Determine the (X, Y) coordinate at the center of the cell enclosing the given text.  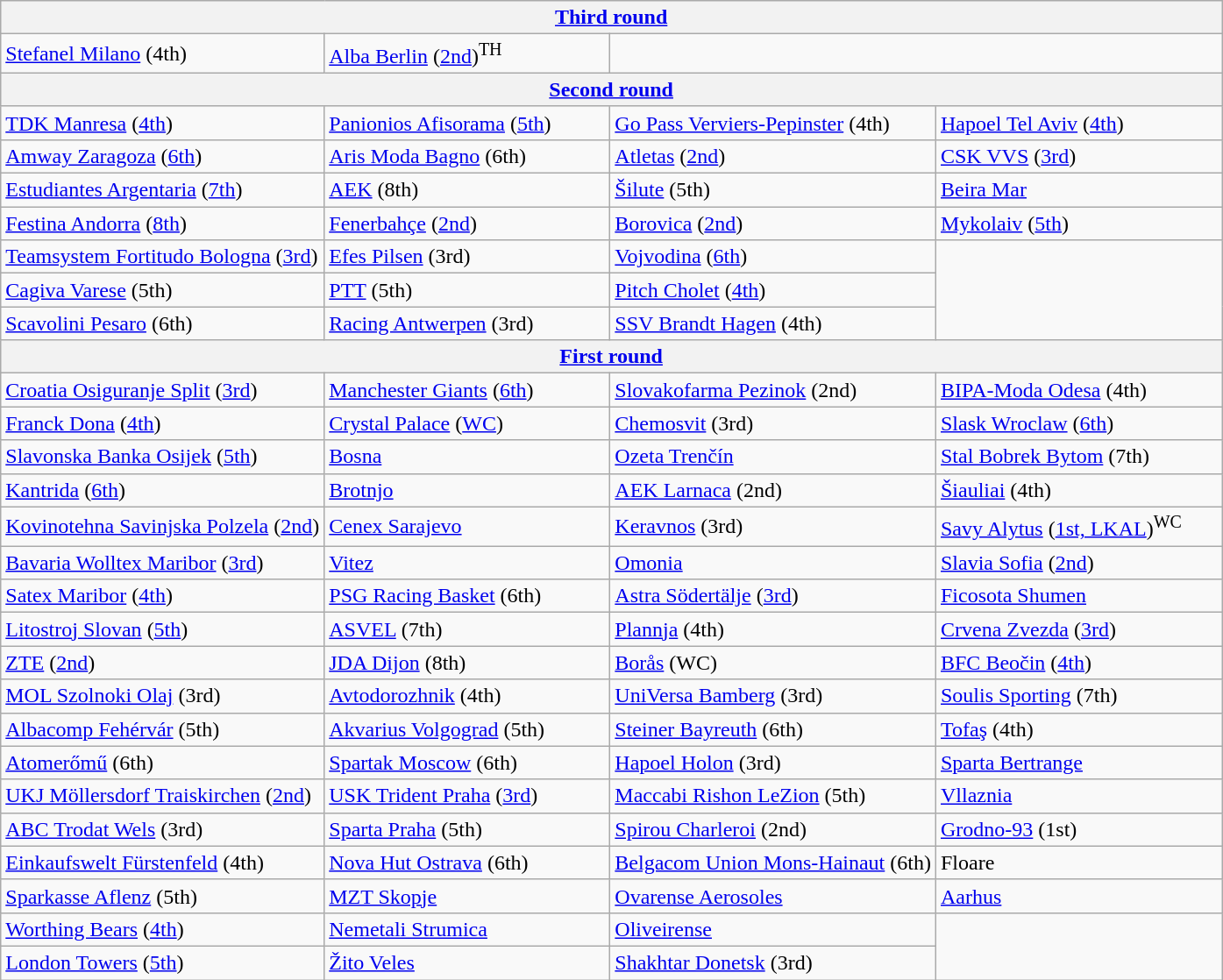
Plannja (4th) (773, 629)
Albacomp Fehérvár (5th) (163, 729)
Croatia Osiguranje Split (3rd) (163, 390)
Second round (612, 89)
Grodno-93 (1st) (1078, 829)
BIPA-Moda Odesa (4th) (1078, 390)
Pitch Cholet (4th) (773, 290)
Shakhtar Donetsk (3rd) (773, 962)
TDK Manresa (4th) (163, 123)
Šiauliai (4th) (1078, 490)
ZTE (2nd) (163, 663)
Litostroj Slovan (5th) (163, 629)
Hapoel Holon (3rd) (773, 763)
Avtodorozhnik (4th) (467, 696)
Šilute (5th) (773, 190)
Žito Veles (467, 962)
Beira Mar (1078, 190)
Slovakofarma Pezinok (2nd) (773, 390)
Bavaria Wolltex Maribor (3rd) (163, 563)
Einkaufswelt Fürstenfeld (4th) (163, 863)
Panionios Afisorama (5th) (467, 123)
Alba Berlin (2nd)TH (467, 54)
Cenex Sarajevo (467, 526)
Soulis Sporting (7th) (1078, 696)
Manchester Giants (6th) (467, 390)
Worthing Bears (4th) (163, 929)
Ozeta Trenčín (773, 457)
Borås (WC) (773, 663)
Slavonska Banka Osijek (5th) (163, 457)
Festina Andorra (8th) (163, 224)
Ficosota Shumen (1078, 596)
Franck Dona (4th) (163, 423)
Aris Moda Bagno (6th) (467, 156)
Go Pass Verviers-Pepinster (4th) (773, 123)
Amway Zaragoza (6th) (163, 156)
Steiner Bayreuth (6th) (773, 729)
Slavia Sofia (2nd) (1078, 563)
Vllaznia (1078, 796)
Third round (612, 18)
JDA Dijon (8th) (467, 663)
Racing Antwerpen (3rd) (467, 323)
Kovinotehna Savinjska Polzela (2nd) (163, 526)
Ovarense Aerosoles (773, 896)
Satex Maribor (4th) (163, 596)
Vitez (467, 563)
Stal Bobrek Bytom (7th) (1078, 457)
Savy Alytus (1st, LKAL)WC (1078, 526)
Keravnos (3rd) (773, 526)
Kantrida (6th) (163, 490)
BFC Beočin (4th) (1078, 663)
MZT Skopje (467, 896)
ASVEL (7th) (467, 629)
Spartak Moscow (6th) (467, 763)
PTT (5th) (467, 290)
UniVersa Bamberg (3rd) (773, 696)
Astra Södertälje (3rd) (773, 596)
Slask Wroclaw (6th) (1078, 423)
USK Trident Praha (3rd) (467, 796)
Crvena Zvezda (3rd) (1078, 629)
Floare (1078, 863)
SSV Brandt Hagen (4th) (773, 323)
AEK (8th) (467, 190)
Teamsystem Fortitudo Bologna (3rd) (163, 257)
Mykolaiv (5th) (1078, 224)
MOL Szolnoki Olaj (3rd) (163, 696)
Brotnjo (467, 490)
Spirou Charleroi (2nd) (773, 829)
PSG Racing Basket (6th) (467, 596)
Stefanel Milano (4th) (163, 54)
Nemetali Strumica (467, 929)
AEK Larnaca (2nd) (773, 490)
Tofaş (4th) (1078, 729)
Aarhus (1078, 896)
Akvarius Volgograd (5th) (467, 729)
Efes Pilsen (3rd) (467, 257)
Cagiva Varese (5th) (163, 290)
CSK VVS (3rd) (1078, 156)
Nova Hut Ostrava (6th) (467, 863)
London Towers (5th) (163, 962)
Maccabi Rishon LeZion (5th) (773, 796)
Bosna (467, 457)
First round (612, 357)
Scavolini Pesaro (6th) (163, 323)
Omonia (773, 563)
Atletas (2nd) (773, 156)
Borovica (2nd) (773, 224)
Hapoel Tel Aviv (4th) (1078, 123)
Belgacom Union Mons-Hainaut (6th) (773, 863)
Sparta Bertrange (1078, 763)
Chemosvit (3rd) (773, 423)
Fenerbahçe (2nd) (467, 224)
Sparta Praha (5th) (467, 829)
Sparkasse Aflenz (5th) (163, 896)
Oliveirense (773, 929)
Crystal Palace (WC) (467, 423)
UKJ Möllersdorf Traiskirchen (2nd) (163, 796)
Vojvodina (6th) (773, 257)
Atomerőmű (6th) (163, 763)
ABC Trodat Wels (3rd) (163, 829)
Estudiantes Argentaria (7th) (163, 190)
